Return (X, Y) of the center of cell containing provided text 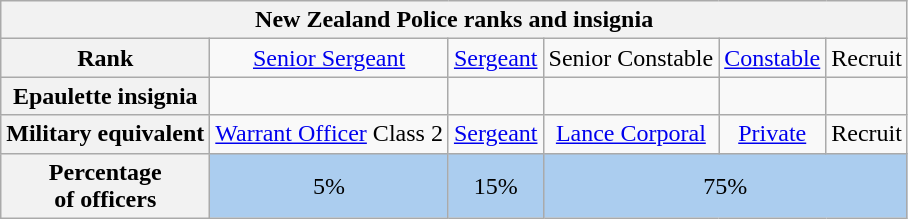
15% (496, 186)
Constable (772, 58)
Military equivalent (106, 134)
Warrant Officer Class 2 (330, 134)
New Zealand Police ranks and insignia (454, 20)
Rank (106, 58)
Percentageof officers (106, 186)
Senior Sergeant (330, 58)
Lance Corporal (631, 134)
Private (772, 134)
Epaulette insignia (106, 96)
5% (330, 186)
75% (725, 186)
Senior Constable (631, 58)
